From the cell containing the given text, extract its center point as [X, Y] coordinate. 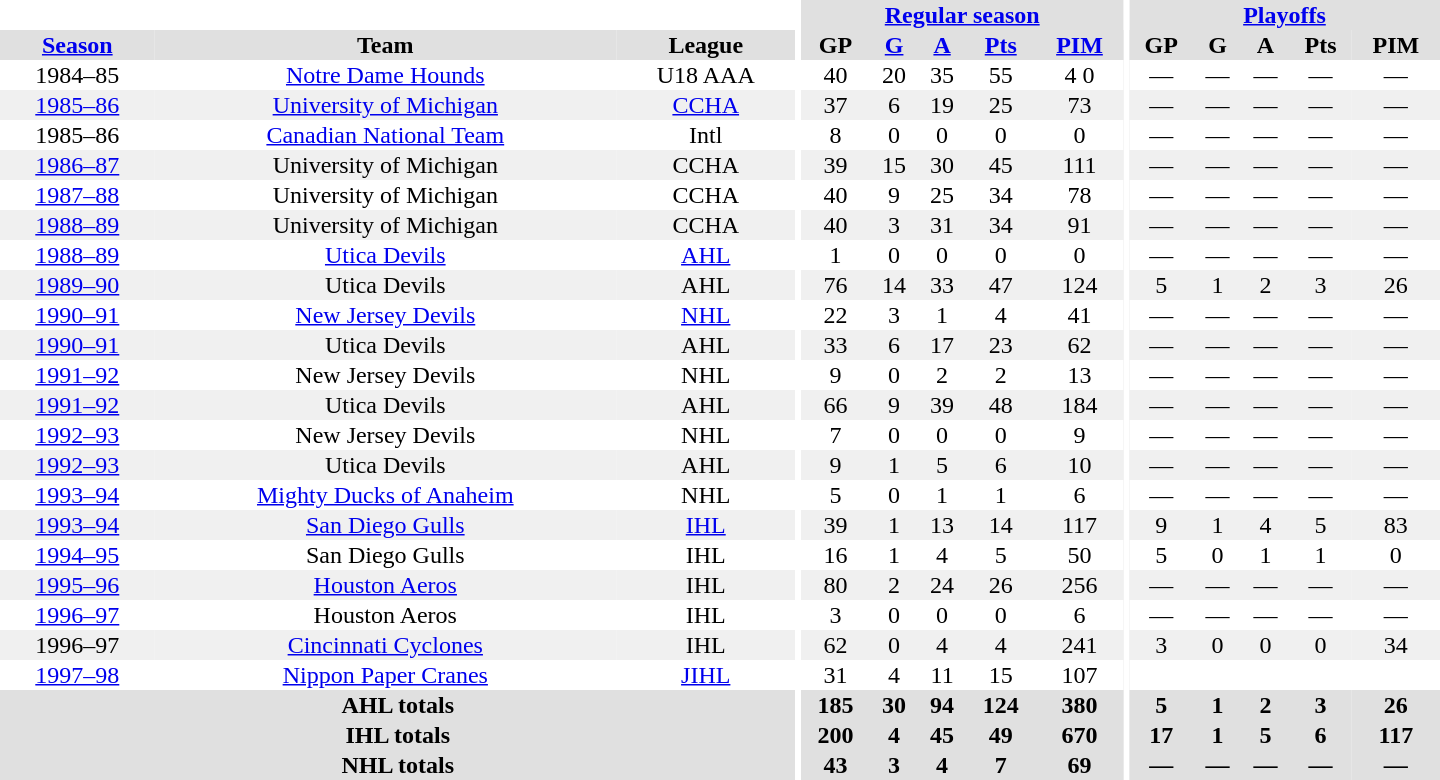
50 [1079, 555]
19 [942, 105]
NHL totals [398, 765]
43 [836, 765]
Intl [706, 135]
66 [836, 405]
8 [836, 135]
1986–87 [78, 165]
U18 AAA [706, 75]
1995–96 [78, 585]
11 [942, 675]
41 [1079, 315]
Canadian National Team [386, 135]
1997–98 [78, 675]
73 [1079, 105]
4 0 [1079, 75]
380 [1079, 705]
IHL totals [398, 735]
1994–95 [78, 555]
49 [1000, 735]
1987–88 [78, 195]
Season [78, 45]
184 [1079, 405]
Mighty Ducks of Anaheim [386, 495]
20 [894, 75]
JIHL [706, 675]
200 [836, 735]
23 [1000, 345]
League [706, 45]
69 [1079, 765]
78 [1079, 195]
Notre Dame Hounds [386, 75]
80 [836, 585]
24 [942, 585]
22 [836, 315]
48 [1000, 405]
241 [1079, 645]
Playoffs [1284, 15]
10 [1079, 465]
670 [1079, 735]
55 [1000, 75]
91 [1079, 225]
107 [1079, 675]
83 [1396, 525]
AHL totals [398, 705]
94 [942, 705]
16 [836, 555]
1984–85 [78, 75]
1989–90 [78, 285]
256 [1079, 585]
185 [836, 705]
Regular season [962, 15]
Nippon Paper Cranes [386, 675]
35 [942, 75]
76 [836, 285]
Team [386, 45]
47 [1000, 285]
111 [1079, 165]
37 [836, 105]
Cincinnati Cyclones [386, 645]
